Extract the (X, Y) coordinate from the center of the cell holding the provided text.  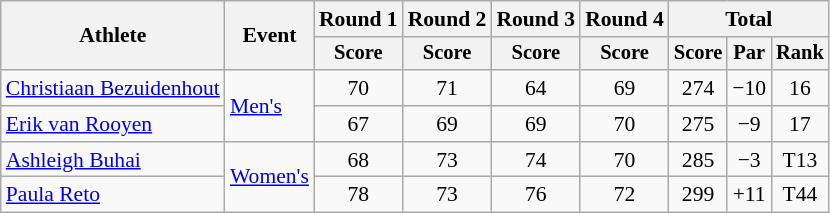
76 (536, 195)
Christiaan Bezuidenhout (113, 88)
275 (698, 124)
Rank (800, 54)
78 (358, 195)
299 (698, 195)
Event (270, 36)
274 (698, 88)
Women's (270, 178)
Ashleigh Buhai (113, 160)
Men's (270, 106)
Round 2 (448, 19)
Erik van Rooyen (113, 124)
−3 (749, 160)
72 (624, 195)
Round 4 (624, 19)
Round 3 (536, 19)
T13 (800, 160)
17 (800, 124)
−9 (749, 124)
T44 (800, 195)
71 (448, 88)
64 (536, 88)
Par (749, 54)
−10 (749, 88)
Athlete (113, 36)
Total (749, 19)
285 (698, 160)
Paula Reto (113, 195)
+11 (749, 195)
74 (536, 160)
67 (358, 124)
16 (800, 88)
68 (358, 160)
Round 1 (358, 19)
